From the cell containing the given text, extract its center point as [X, Y] coordinate. 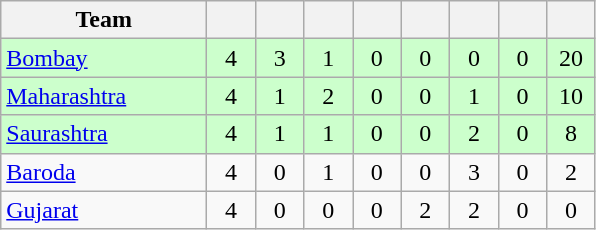
Gujarat [104, 210]
Team [104, 20]
Saurashtra [104, 134]
Bombay [104, 58]
10 [572, 96]
Baroda [104, 172]
Maharashtra [104, 96]
20 [572, 58]
8 [572, 134]
